Return (x, y) of the center of cell containing provided text 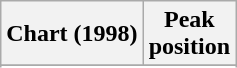
Chart (1998) (72, 34)
Peakposition (189, 34)
